Find where the given text appears and provide that cell's center as [x, y] coordinate. 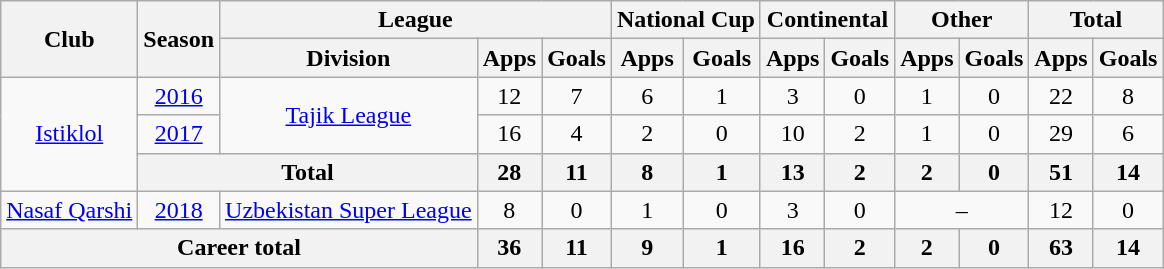
Uzbekistan Super League [349, 210]
Tajik League [349, 115]
Career total [239, 248]
Nasaf Qarshi [70, 210]
10 [792, 134]
36 [509, 248]
Season [179, 39]
51 [1061, 172]
– [962, 210]
Other [962, 20]
Division [349, 58]
7 [577, 96]
League [416, 20]
13 [792, 172]
2018 [179, 210]
Istiklol [70, 134]
63 [1061, 248]
22 [1061, 96]
Continental [827, 20]
28 [509, 172]
2017 [179, 134]
Club [70, 39]
National Cup [686, 20]
9 [647, 248]
4 [577, 134]
2016 [179, 96]
29 [1061, 134]
